Search for the cell housing the specified text and yield its [X, Y] center coordinate. 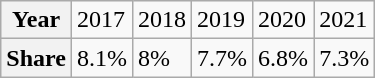
2018 [162, 20]
7.7% [222, 58]
2017 [102, 20]
2019 [222, 20]
Year [36, 20]
Share [36, 58]
2021 [344, 20]
8.1% [102, 58]
6.8% [284, 58]
2020 [284, 20]
8% [162, 58]
7.3% [344, 58]
